Extract the [x, y] coordinate from the center of the cell holding the provided text.  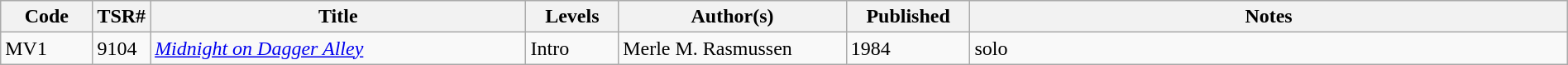
Intro [572, 48]
Author(s) [733, 17]
Notes [1269, 17]
Code [46, 17]
solo [1269, 48]
TSR# [122, 17]
Published [908, 17]
9104 [122, 48]
Levels [572, 17]
MV1 [46, 48]
Title [338, 17]
Midnight on Dagger Alley [338, 48]
Merle M. Rasmussen [733, 48]
1984 [908, 48]
